Capture the cell that displays the provided text and extract its (X, Y) central coordinate. 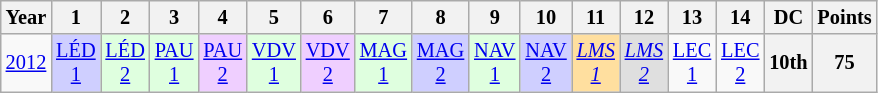
MAG2 (440, 63)
PAU1 (174, 63)
VDV1 (274, 63)
LMS1 (596, 63)
3 (174, 17)
2 (124, 17)
7 (384, 17)
11 (596, 17)
VDV2 (328, 63)
LEC2 (740, 63)
9 (494, 17)
14 (740, 17)
2012 (26, 63)
12 (644, 17)
Points (845, 17)
LEC1 (692, 63)
6 (328, 17)
MAG1 (384, 63)
PAU2 (222, 63)
NAV2 (546, 63)
10th (788, 63)
1 (76, 17)
NAV1 (494, 63)
DC (788, 17)
13 (692, 17)
LMS2 (644, 63)
5 (274, 17)
10 (546, 17)
75 (845, 63)
4 (222, 17)
8 (440, 17)
Year (26, 17)
LÉD1 (76, 63)
LÉD2 (124, 63)
